Extract the [x, y] coordinate from the center of the cell holding the provided text.  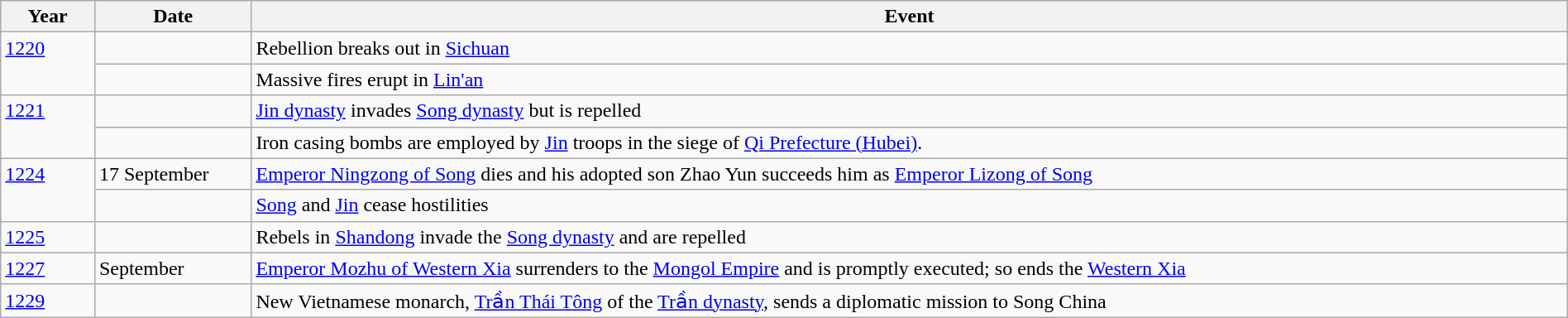
1227 [48, 268]
1229 [48, 301]
1221 [48, 127]
Rebels in Shandong invade the Song dynasty and are repelled [910, 237]
Song and Jin cease hostilities [910, 205]
Emperor Mozhu of Western Xia surrenders to the Mongol Empire and is promptly executed; so ends the Western Xia [910, 268]
1224 [48, 190]
Emperor Ningzong of Song dies and his adopted son Zhao Yun succeeds him as Emperor Lizong of Song [910, 174]
Iron casing bombs are employed by Jin troops in the siege of Qi Prefecture (Hubei). [910, 142]
1220 [48, 64]
September [172, 268]
Jin dynasty invades Song dynasty but is repelled [910, 111]
Event [910, 17]
Rebellion breaks out in Sichuan [910, 48]
Date [172, 17]
17 September [172, 174]
New Vietnamese monarch, Trần Thái Tông of the Trần dynasty, sends a diplomatic mission to Song China [910, 301]
Year [48, 17]
1225 [48, 237]
Massive fires erupt in Lin'an [910, 79]
